Capture the cell that displays the provided text and extract its (x, y) central coordinate. 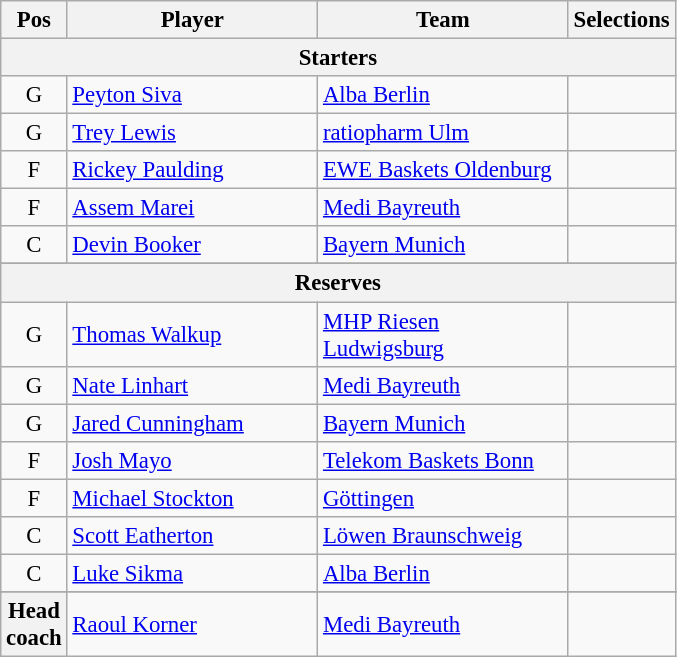
Head coach (34, 624)
Starters (338, 58)
Michael Stockton (192, 498)
Nate Linhart (192, 385)
Löwen Braunschweig (444, 536)
Luke Sikma (192, 573)
Rickey Paulding (192, 170)
Trey Lewis (192, 133)
EWE Baskets Oldenburg (444, 170)
Telekom Baskets Bonn (444, 460)
Raoul Korner (192, 624)
Reserves (338, 283)
Player (192, 20)
Scott Eatherton (192, 536)
Josh Mayo (192, 460)
ratiopharm Ulm (444, 133)
MHP Riesen Ludwigsburg (444, 334)
Göttingen (444, 498)
Pos (34, 20)
Jared Cunningham (192, 423)
Assem Marei (192, 208)
Thomas Walkup (192, 334)
Peyton Siva (192, 95)
Devin Booker (192, 245)
Selections (622, 20)
Team (444, 20)
